From the cell containing the given text, extract its center point as (X, Y) coordinate. 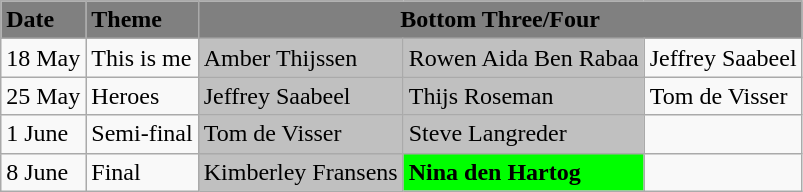
Date (44, 20)
8 June (44, 172)
Steve Langreder (524, 134)
Final (142, 172)
1 June (44, 134)
Thijs Roseman (524, 96)
Amber Thijssen (300, 58)
This is me (142, 58)
Bottom Three/Four (500, 20)
25 May (44, 96)
Nina den Hartog (524, 172)
Rowen Aida Ben Rabaa (524, 58)
Heroes (142, 96)
Kimberley Fransens (300, 172)
Semi-final (142, 134)
18 May (44, 58)
Theme (142, 20)
